From the cell containing the given text, extract its center point as (x, y) coordinate. 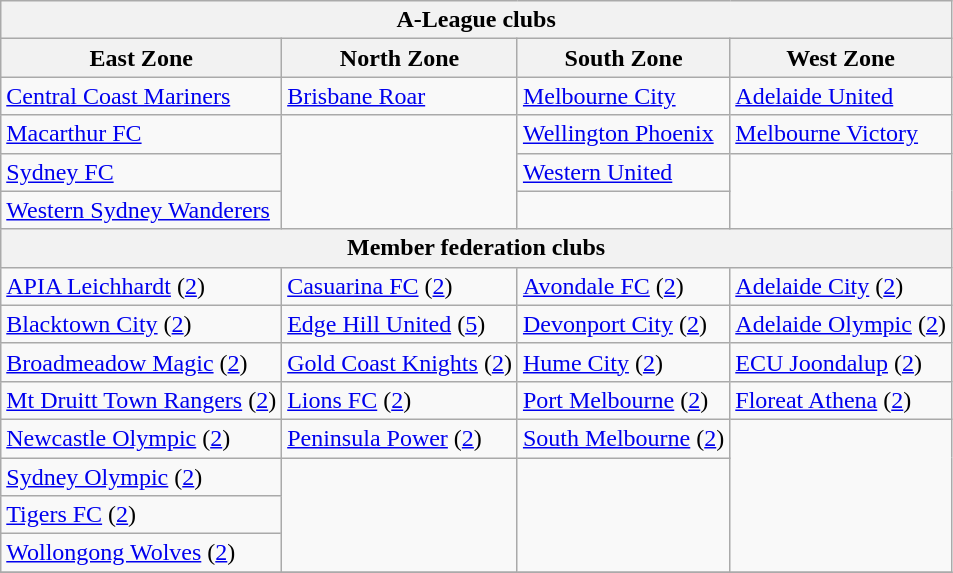
Newcastle Olympic (2) (142, 438)
Lions FC (2) (400, 400)
Peninsula Power (2) (400, 438)
Brisbane Roar (400, 96)
Sydney Olympic (2) (142, 477)
Adelaide Olympic (2) (841, 324)
Floreat Athena (2) (841, 400)
Tigers FC (2) (142, 515)
A-League clubs (476, 20)
Western United (623, 172)
Casuarina FC (2) (400, 286)
Macarthur FC (142, 134)
Mt Druitt Town Rangers (2) (142, 400)
Blacktown City (2) (142, 324)
ECU Joondalup (2) (841, 362)
Adelaide United (841, 96)
Avondale FC (2) (623, 286)
Sydney FC (142, 172)
Edge Hill United (5) (400, 324)
Member federation clubs (476, 248)
Wollongong Wolves (2) (142, 553)
Melbourne City (623, 96)
North Zone (400, 58)
Melbourne Victory (841, 134)
South Zone (623, 58)
APIA Leichhardt (2) (142, 286)
Wellington Phoenix (623, 134)
Port Melbourne (2) (623, 400)
South Melbourne (2) (623, 438)
East Zone (142, 58)
Adelaide City (2) (841, 286)
Devonport City (2) (623, 324)
Central Coast Mariners (142, 96)
West Zone (841, 58)
Western Sydney Wanderers (142, 210)
Hume City (2) (623, 362)
Broadmeadow Magic (2) (142, 362)
Gold Coast Knights (2) (400, 362)
